Find where the given text appears and provide that cell's center as [x, y] coordinate. 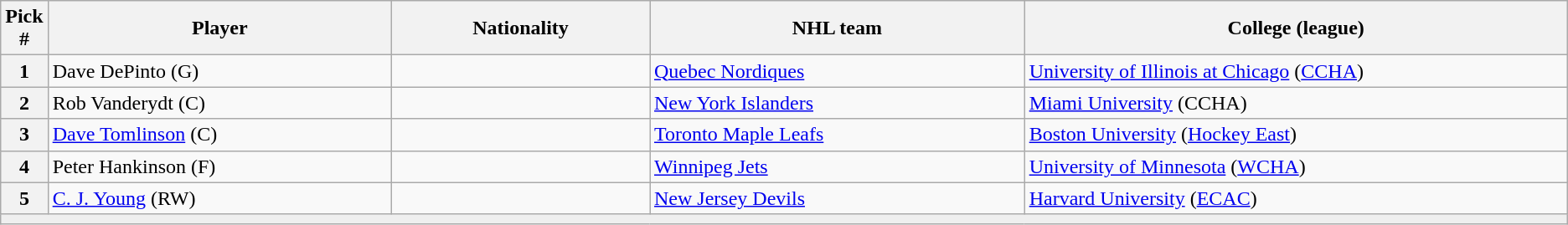
Rob Vanderydt (C) [219, 103]
New York Islanders [838, 103]
Harvard University (ECAC) [1296, 198]
Boston University (Hockey East) [1296, 135]
Miami University (CCHA) [1296, 103]
Pick # [24, 28]
4 [24, 166]
2 [24, 103]
Dave Tomlinson (C) [219, 135]
Nationality [521, 28]
Peter Hankinson (F) [219, 166]
University of Minnesota (WCHA) [1296, 166]
C. J. Young (RW) [219, 198]
Winnipeg Jets [838, 166]
Dave DePinto (G) [219, 71]
5 [24, 198]
College (league) [1296, 28]
3 [24, 135]
University of Illinois at Chicago (CCHA) [1296, 71]
1 [24, 71]
Toronto Maple Leafs [838, 135]
New Jersey Devils [838, 198]
Player [219, 28]
NHL team [838, 28]
Quebec Nordiques [838, 71]
